Identify which cell holds the provided text, then report its (x, y) central coordinate. 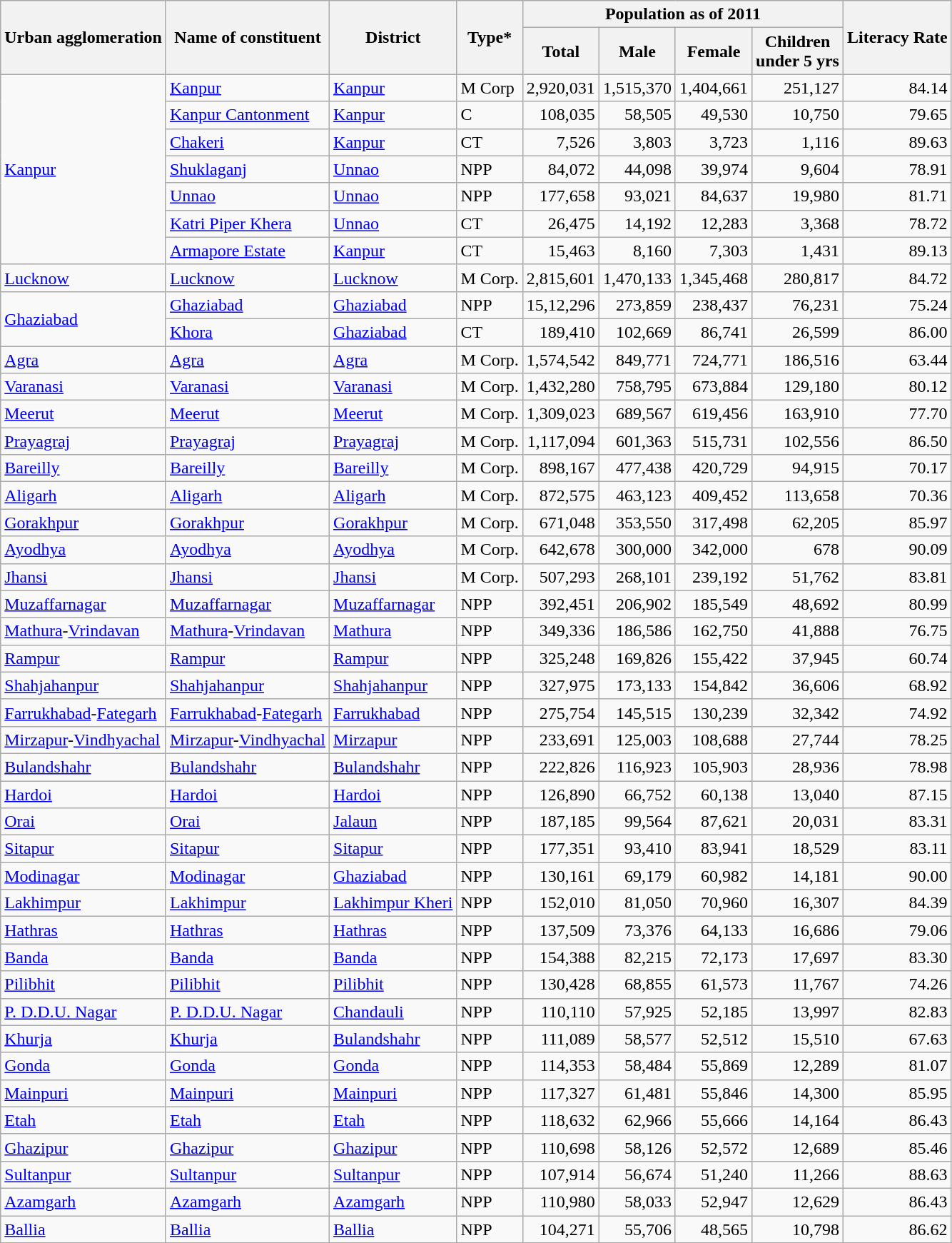
58,505 (637, 115)
1,574,542 (561, 359)
Name of constituent (247, 37)
84.72 (897, 278)
79.06 (897, 930)
162,750 (714, 631)
60,138 (714, 795)
110,980 (561, 1202)
72,173 (714, 957)
85.97 (897, 523)
Katri Piper Khera (247, 223)
327,975 (561, 685)
48,692 (798, 604)
187,185 (561, 822)
1,116 (798, 142)
15,463 (561, 251)
58,126 (637, 1147)
69,179 (637, 876)
19,980 (798, 196)
74.26 (897, 985)
15,12,296 (561, 305)
55,666 (714, 1120)
15,510 (798, 1039)
3,723 (714, 142)
90.09 (897, 550)
68.92 (897, 685)
186,516 (798, 359)
Female (714, 51)
137,509 (561, 930)
56,674 (637, 1174)
116,923 (637, 767)
3,368 (798, 223)
83,941 (714, 849)
14,192 (637, 223)
507,293 (561, 577)
14,300 (798, 1093)
1,345,468 (714, 278)
392,451 (561, 604)
85.46 (897, 1147)
26,599 (798, 332)
52,512 (714, 1039)
87.15 (897, 795)
104,271 (561, 1229)
724,771 (714, 359)
78.72 (897, 223)
601,363 (637, 441)
36,606 (798, 685)
44,098 (637, 169)
68,855 (637, 985)
78.91 (897, 169)
28,936 (798, 767)
93,410 (637, 849)
55,846 (714, 1093)
317,498 (714, 523)
268,101 (637, 577)
70,960 (714, 903)
102,669 (637, 332)
Khora (247, 332)
105,903 (714, 767)
16,307 (798, 903)
86.50 (897, 441)
58,577 (637, 1039)
872,575 (561, 495)
Mirzapur (393, 740)
130,428 (561, 985)
17,697 (798, 957)
1,404,661 (714, 88)
58,484 (637, 1066)
94,915 (798, 468)
102,556 (798, 441)
60.74 (897, 658)
76.75 (897, 631)
642,678 (561, 550)
60,982 (714, 876)
673,884 (714, 387)
189,410 (561, 332)
64,133 (714, 930)
District (393, 37)
83.81 (897, 577)
186,586 (637, 631)
37,945 (798, 658)
Urban agglomeration (83, 37)
18,529 (798, 849)
206,902 (637, 604)
76,231 (798, 305)
86,741 (714, 332)
52,947 (714, 1202)
273,859 (637, 305)
13,997 (798, 1012)
Armapore Estate (247, 251)
Lakhimpur Kheri (393, 903)
108,035 (561, 115)
55,869 (714, 1066)
689,567 (637, 414)
154,842 (714, 685)
169,826 (637, 658)
84.39 (897, 903)
463,123 (637, 495)
87,621 (714, 822)
7,303 (714, 251)
58,033 (637, 1202)
130,161 (561, 876)
325,248 (561, 658)
239,192 (714, 577)
619,456 (714, 414)
74.92 (897, 713)
111,089 (561, 1039)
52,572 (714, 1147)
80.12 (897, 387)
758,795 (637, 387)
1,470,133 (637, 278)
185,549 (714, 604)
61,573 (714, 985)
7,526 (561, 142)
107,914 (561, 1174)
75.24 (897, 305)
Kanpur Cantonment (247, 115)
27,744 (798, 740)
86.00 (897, 332)
671,048 (561, 523)
154,388 (561, 957)
3,803 (637, 142)
Children under 5 yrs (798, 51)
1,431 (798, 251)
67.63 (897, 1039)
Mathura (393, 631)
130,239 (714, 713)
16,686 (798, 930)
222,826 (561, 767)
Literacy Rate (897, 37)
Population as of 2011 (682, 14)
145,515 (637, 713)
125,003 (637, 740)
349,336 (561, 631)
233,691 (561, 740)
73,376 (637, 930)
85.95 (897, 1093)
M Corp (490, 88)
126,890 (561, 795)
39,974 (714, 169)
55,706 (637, 1229)
12,629 (798, 1202)
88.63 (897, 1174)
114,353 (561, 1066)
57,925 (637, 1012)
678 (798, 550)
11,266 (798, 1174)
110,698 (561, 1147)
1,117,094 (561, 441)
173,133 (637, 685)
1,432,280 (561, 387)
12,689 (798, 1147)
80.99 (897, 604)
353,550 (637, 523)
2,920,031 (561, 88)
Shuklaganj (247, 169)
C (490, 115)
70.17 (897, 468)
52,185 (714, 1012)
898,167 (561, 468)
477,438 (637, 468)
32,342 (798, 713)
26,475 (561, 223)
63.44 (897, 359)
13,040 (798, 795)
Chakeri (247, 142)
49,530 (714, 115)
51,240 (714, 1174)
155,422 (714, 658)
849,771 (637, 359)
14,181 (798, 876)
62,966 (637, 1120)
82.83 (897, 1012)
515,731 (714, 441)
238,437 (714, 305)
113,658 (798, 495)
152,010 (561, 903)
48,565 (714, 1229)
117,327 (561, 1093)
89.13 (897, 251)
81.07 (897, 1066)
82,215 (637, 957)
177,351 (561, 849)
62,205 (798, 523)
1,309,023 (561, 414)
12,289 (798, 1066)
90.00 (897, 876)
66,752 (637, 795)
11,767 (798, 985)
Chandauli (393, 1012)
108,688 (714, 740)
93,021 (637, 196)
99,564 (637, 822)
Type* (490, 37)
Jalaun (393, 822)
Male (637, 51)
70.36 (897, 495)
163,910 (798, 414)
51,762 (798, 577)
1,515,370 (637, 88)
118,632 (561, 1120)
275,754 (561, 713)
8,160 (637, 251)
129,180 (798, 387)
Total (561, 51)
14,164 (798, 1120)
300,000 (637, 550)
78.98 (897, 767)
20,031 (798, 822)
342,000 (714, 550)
10,798 (798, 1229)
77.70 (897, 414)
84.14 (897, 88)
177,658 (561, 196)
280,817 (798, 278)
84,637 (714, 196)
89.63 (897, 142)
251,127 (798, 88)
10,750 (798, 115)
2,815,601 (561, 278)
420,729 (714, 468)
79.65 (897, 115)
409,452 (714, 495)
86.62 (897, 1229)
81.71 (897, 196)
Farrukhabad (393, 713)
83.30 (897, 957)
81,050 (637, 903)
9,604 (798, 169)
12,283 (714, 223)
61,481 (637, 1093)
83.11 (897, 849)
83.31 (897, 822)
78.25 (897, 740)
84,072 (561, 169)
110,110 (561, 1012)
41,888 (798, 631)
